Find where the given text appears and provide that cell's center as (X, Y) coordinate. 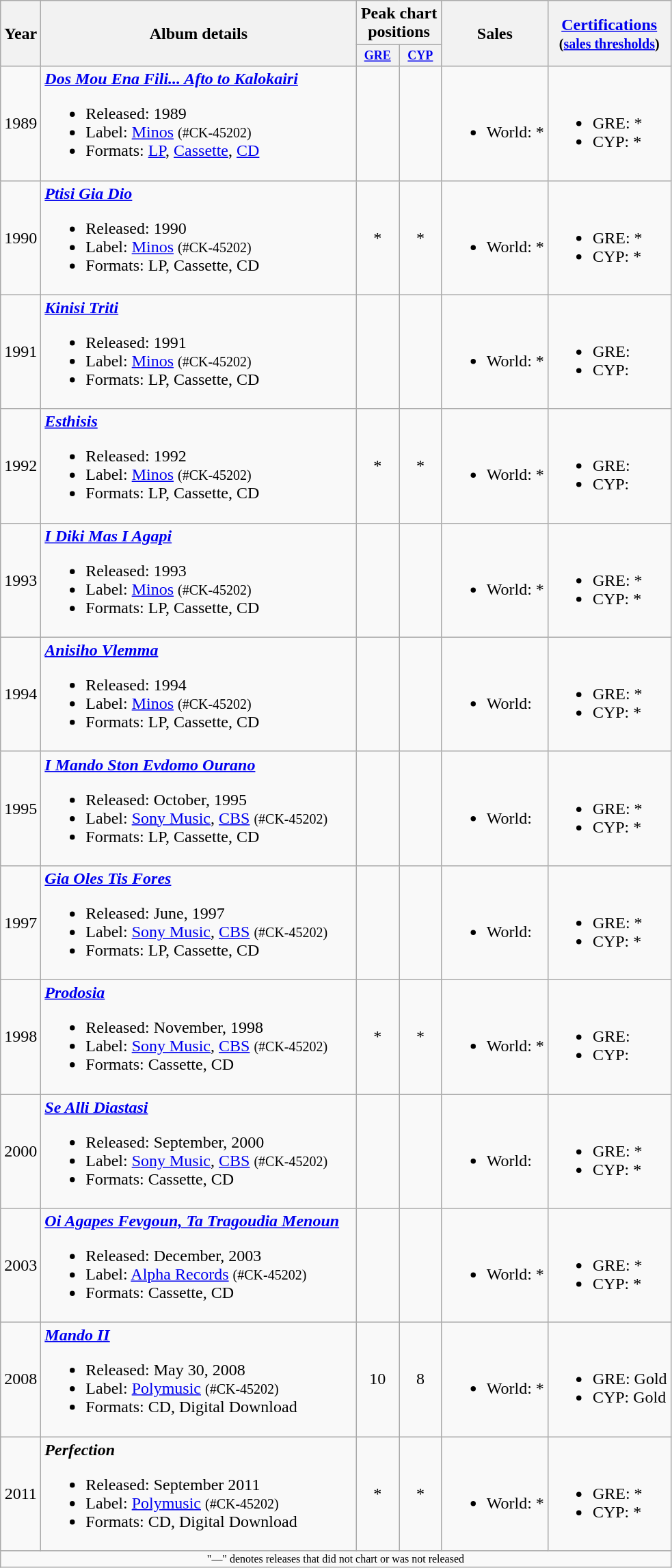
I Diki Mas I AgapiReleased: 1993Label: Minos (#CK-45202)Formats: LP, Cassette, CD (198, 580)
1994 (21, 694)
Dos Mou Ena Fili... Afto to KalokairiReleased: 1989Label: Minos (#CK-45202)Formats: LP, Cassette, CD (198, 123)
1993 (21, 580)
8 (421, 1379)
2003 (21, 1266)
Album details (198, 33)
GRE: GoldCYP: Gold (609, 1379)
2008 (21, 1379)
EsthisisReleased: 1992Label: Minos (#CK-45202)Formats: LP, Cassette, CD (198, 466)
Ptisi Gia DioReleased: 1990Label: Minos (#CK-45202)Formats: LP, Cassette, CD (198, 238)
Anisiho VlemmaReleased: 1994Label: Minos (#CK-45202)Formats: LP, Cassette, CD (198, 694)
1989 (21, 123)
Certifications(sales thresholds) (609, 33)
2000 (21, 1151)
1992 (21, 466)
Gia Oles Tis ForesReleased: June, 1997Label: Sony Music, CBS (#CK-45202)Formats: LP, Cassette, CD (198, 923)
1998 (21, 1036)
CYP (421, 56)
10 (377, 1379)
Kinisi TritiReleased: 1991Label: Minos (#CK-45202)Formats: LP, Cassette, CD (198, 351)
2011 (21, 1494)
Sales (495, 33)
1991 (21, 351)
GRE (377, 56)
Mando IIReleased: May 30, 2008Label: Polymusic (#CK-45202)Formats: CD, Digital Download (198, 1379)
Peak chart positions (399, 23)
1995 (21, 808)
Year (21, 33)
"—" denotes releases that did not chart or was not released (336, 1559)
PerfectionReleased: September 2011Label: Polymusic (#CK-45202)Formats: CD, Digital Download (198, 1494)
Oi Agapes Fevgoun, Ta Tragoudia MenounReleased: December, 2003Label: Alpha Records (#CK-45202)Formats: Cassette, CD (198, 1266)
I Mando Ston Evdomo OuranoReleased: October, 1995Label: Sony Music, CBS (#CK-45202)Formats: LP, Cassette, CD (198, 808)
ProdosiaReleased: November, 1998Label: Sony Music, CBS (#CK-45202)Formats: Cassette, CD (198, 1036)
1997 (21, 923)
Se Alli DiastasiReleased: September, 2000Label: Sony Music, CBS (#CK-45202)Formats: Cassette, CD (198, 1151)
1990 (21, 238)
